From the cell containing the given text, extract its center point as [x, y] coordinate. 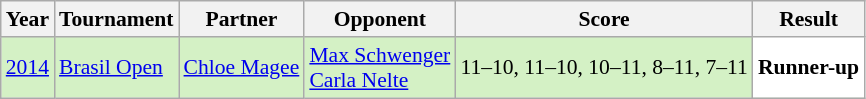
Chloe Magee [242, 68]
Opponent [380, 19]
Runner-up [808, 68]
Score [604, 19]
11–10, 11–10, 10–11, 8–11, 7–11 [604, 68]
Tournament [116, 19]
Max Schwenger Carla Nelte [380, 68]
Year [28, 19]
2014 [28, 68]
Brasil Open [116, 68]
Partner [242, 19]
Result [808, 19]
